Return [X, Y] of the center of cell containing provided text 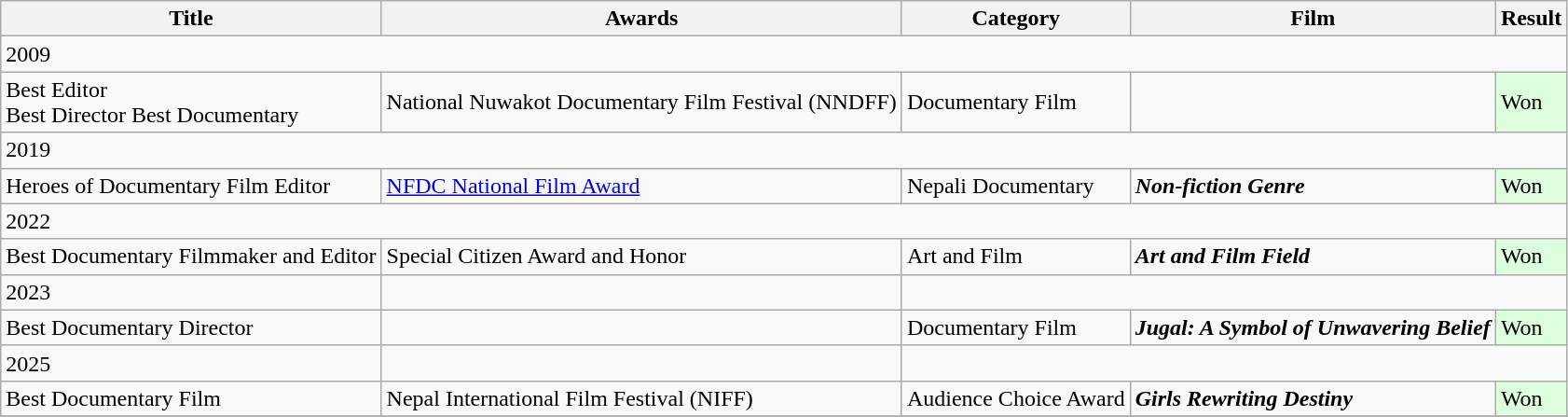
Art and Film Field [1313, 257]
Nepali Documentary [1016, 186]
2022 [784, 221]
Jugal: A Symbol of Unwavering Belief [1313, 327]
Awards [641, 19]
Nepal International Film Festival (NIFF) [641, 398]
Best Documentary Director [191, 327]
Best Documentary Filmmaker and Editor [191, 257]
2025 [191, 363]
Non-fiction Genre [1313, 186]
Girls Rewriting Destiny [1313, 398]
National Nuwakot Documentary Film Festival (NNDFF) [641, 103]
NFDC National Film Award [641, 186]
Audience Choice Award [1016, 398]
Film [1313, 19]
Best Documentary Film [191, 398]
2023 [191, 292]
Category [1016, 19]
Heroes of Documentary Film Editor [191, 186]
Art and Film [1016, 257]
Best EditorBest Director Best Documentary [191, 103]
Special Citizen Award and Honor [641, 257]
2009 [784, 54]
Result [1531, 19]
Title [191, 19]
2019 [784, 150]
